From the cell containing the given text, extract its center point as (X, Y) coordinate. 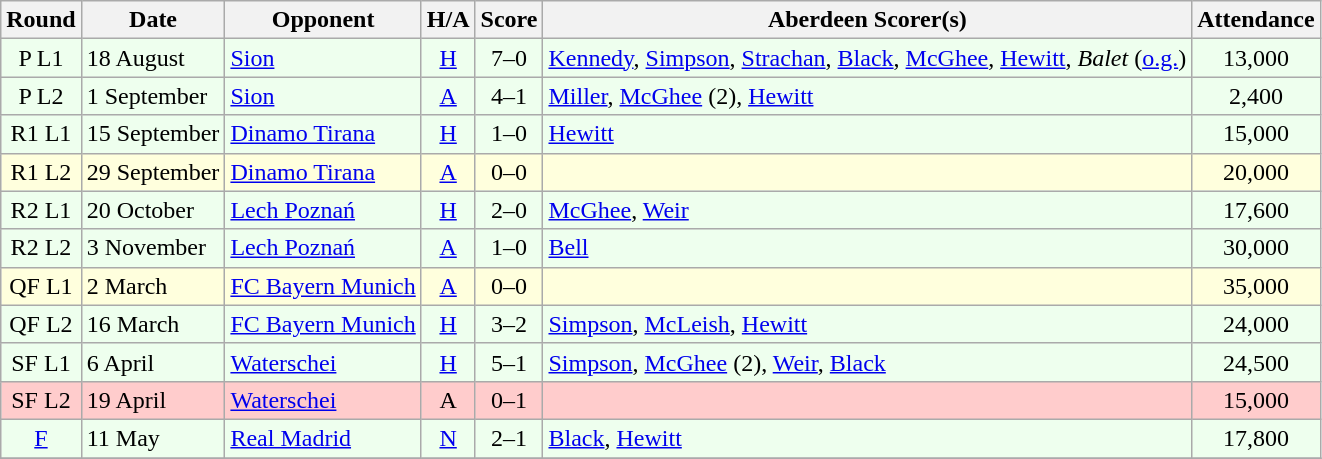
16 March (153, 324)
R1 L1 (41, 134)
Simpson, McLeish, Hewitt (868, 324)
R1 L2 (41, 172)
6 April (153, 362)
Date (153, 20)
0–1 (509, 400)
19 April (153, 400)
17,600 (1256, 210)
QF L2 (41, 324)
Round (41, 20)
5–1 (509, 362)
2–0 (509, 210)
4–1 (509, 96)
17,800 (1256, 438)
18 August (153, 58)
Kennedy, Simpson, Strachan, Black, McGhee, Hewitt, Balet (o.g.) (868, 58)
F (41, 438)
Black, Hewitt (868, 438)
Attendance (1256, 20)
H/A (448, 20)
15 September (153, 134)
29 September (153, 172)
SF L2 (41, 400)
Aberdeen Scorer(s) (868, 20)
24,500 (1256, 362)
Score (509, 20)
Simpson, McGhee (2), Weir, Black (868, 362)
3 November (153, 248)
P L1 (41, 58)
R2 L1 (41, 210)
20,000 (1256, 172)
McGhee, Weir (868, 210)
Miller, McGhee (2), Hewitt (868, 96)
SF L1 (41, 362)
QF L1 (41, 286)
1 September (153, 96)
30,000 (1256, 248)
N (448, 438)
11 May (153, 438)
P L2 (41, 96)
2,400 (1256, 96)
Real Madrid (323, 438)
13,000 (1256, 58)
3–2 (509, 324)
7–0 (509, 58)
R2 L2 (41, 248)
Bell (868, 248)
2–1 (509, 438)
Hewitt (868, 134)
20 October (153, 210)
2 March (153, 286)
35,000 (1256, 286)
Opponent (323, 20)
24,000 (1256, 324)
